Identify which cell holds the provided text, then report its (x, y) central coordinate. 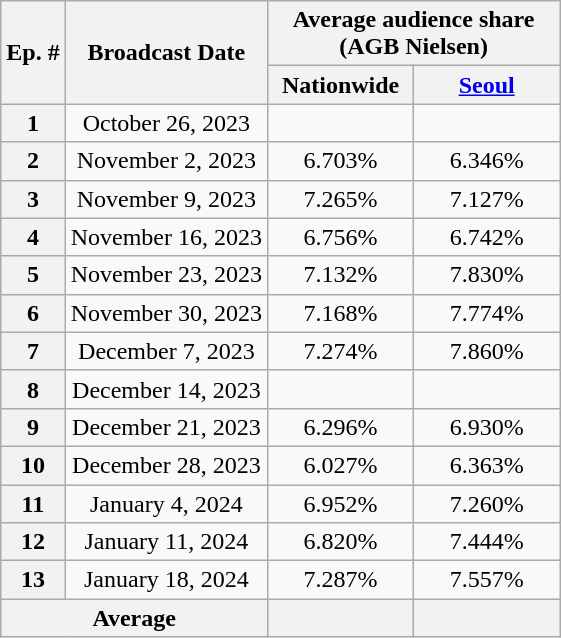
Average audience share(AGB Nielsen) (414, 34)
7.860% (487, 351)
6.930% (487, 427)
3 (33, 199)
5 (33, 275)
6.756% (341, 237)
December 14, 2023 (166, 389)
1 (33, 123)
January 4, 2024 (166, 503)
6.952% (341, 503)
January 11, 2024 (166, 542)
November 23, 2023 (166, 275)
7.774% (487, 313)
Nationwide (341, 85)
6.703% (341, 161)
7.830% (487, 275)
December 28, 2023 (166, 465)
6.820% (341, 542)
December 7, 2023 (166, 351)
11 (33, 503)
2 (33, 161)
December 21, 2023 (166, 427)
7.132% (341, 275)
6 (33, 313)
November 2, 2023 (166, 161)
7.265% (341, 199)
6.296% (341, 427)
7.260% (487, 503)
Broadcast Date (166, 52)
7.168% (341, 313)
7.274% (341, 351)
9 (33, 427)
7.444% (487, 542)
November 16, 2023 (166, 237)
7.287% (341, 580)
6.742% (487, 237)
8 (33, 389)
6.363% (487, 465)
7.557% (487, 580)
November 30, 2023 (166, 313)
7.127% (487, 199)
Seoul (487, 85)
January 18, 2024 (166, 580)
4 (33, 237)
13 (33, 580)
10 (33, 465)
Average (134, 618)
6.027% (341, 465)
October 26, 2023 (166, 123)
6.346% (487, 161)
12 (33, 542)
7 (33, 351)
November 9, 2023 (166, 199)
Ep. # (33, 52)
